From the cell containing the given text, extract its center point as (x, y) coordinate. 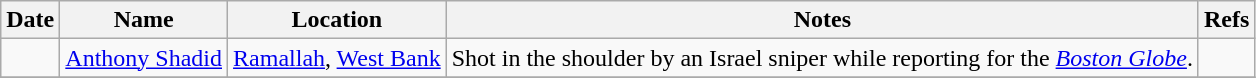
Location (338, 20)
Date (30, 20)
Name (144, 20)
Shot in the shoulder by an Israel sniper while reporting for the Boston Globe. (822, 58)
Refs (1226, 20)
Notes (822, 20)
Anthony Shadid (144, 58)
Ramallah, West Bank (338, 58)
